Identify which cell holds the provided text, then report its (X, Y) central coordinate. 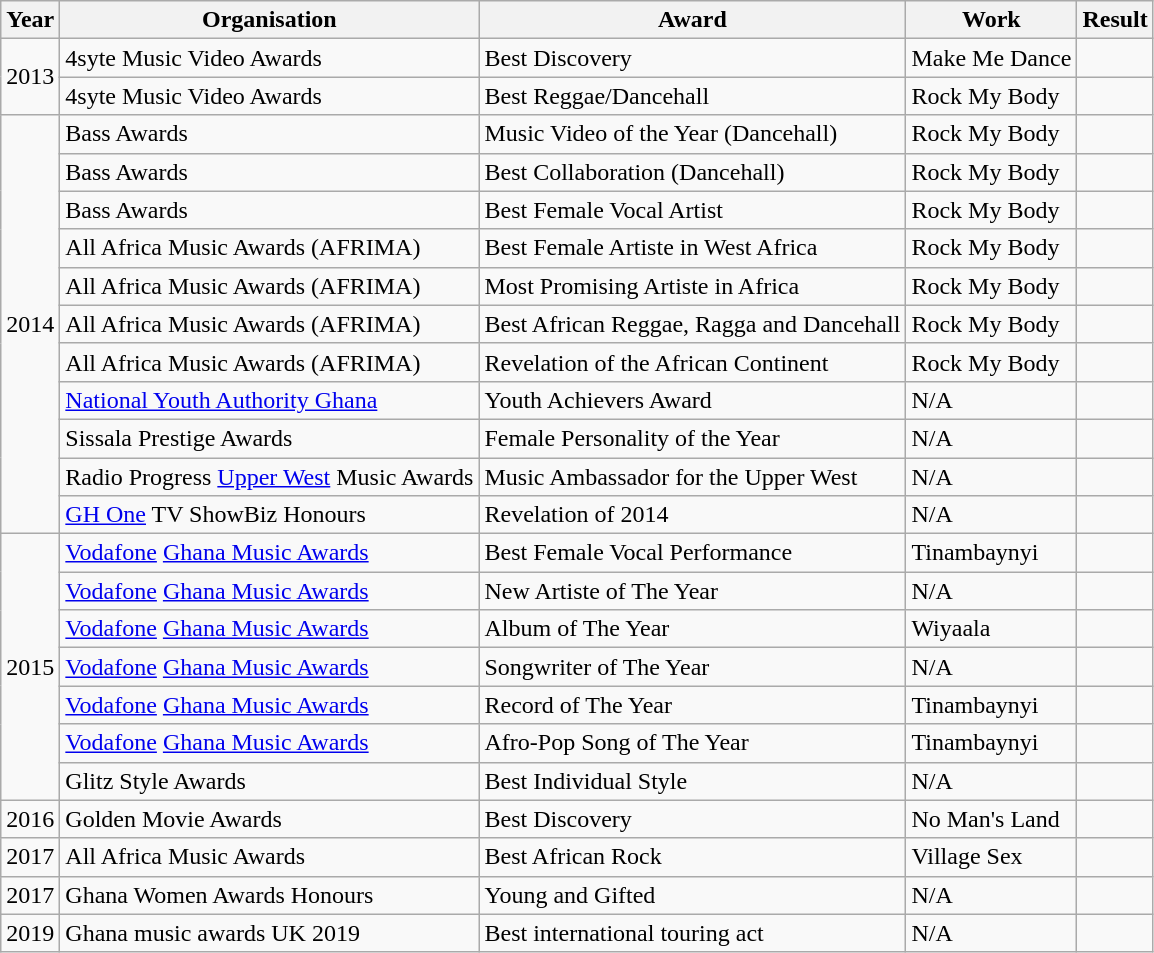
Village Sex (992, 857)
2015 (30, 667)
Album of The Year (692, 629)
Ghana Women Awards Honours (270, 895)
Youth Achievers Award (692, 400)
Make Me Dance (992, 58)
Best Female Vocal Artist (692, 210)
National Youth Authority Ghana (270, 400)
Most Promising Artiste in Africa (692, 286)
New Artiste of The Year (692, 591)
Organisation (270, 20)
GH One TV ShowBiz Honours (270, 515)
Music Ambassador for the Upper West (692, 477)
Best Female Artiste in West Africa (692, 248)
Best Female Vocal Performance (692, 553)
Songwriter of The Year (692, 667)
Result (1115, 20)
Afro-Pop Song of The Year (692, 743)
Radio Progress Upper West Music Awards (270, 477)
Ghana music awards UK 2019 (270, 933)
Revelation of 2014 (692, 515)
All Africa Music Awards (270, 857)
Young and Gifted (692, 895)
Record of The Year (692, 705)
Best international touring act (692, 933)
Award (692, 20)
2016 (30, 819)
Best Collaboration (Dancehall) (692, 172)
Year (30, 20)
Best African Rock (692, 857)
No Man's Land (992, 819)
Revelation of the African Continent (692, 362)
Best Reggae/Dancehall (692, 96)
Female Personality of the Year (692, 438)
2019 (30, 933)
Best African Reggae, Ragga and Dancehall (692, 324)
Music Video of the Year (Dancehall) (692, 134)
2013 (30, 77)
Golden Movie Awards (270, 819)
Glitz Style Awards (270, 781)
Best Individual Style (692, 781)
2014 (30, 324)
Wiyaala (992, 629)
Work (992, 20)
Sissala Prestige Awards (270, 438)
